Output the (X, Y) coordinate of the center of the cell containing the given text.  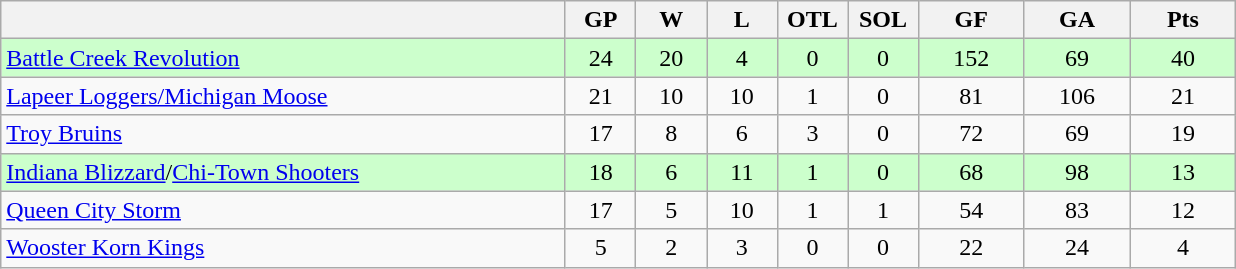
GA (1077, 20)
SOL (884, 20)
W (672, 20)
13 (1183, 172)
L (742, 20)
81 (971, 96)
Lapeer Loggers/Michigan Moose (284, 96)
OTL (812, 20)
68 (971, 172)
Troy Bruins (284, 134)
72 (971, 134)
Wooster Korn Kings (284, 248)
18 (600, 172)
106 (1077, 96)
GP (600, 20)
GF (971, 20)
2 (672, 248)
Indiana Blizzard/Chi-Town Shooters (284, 172)
8 (672, 134)
22 (971, 248)
83 (1077, 210)
Pts (1183, 20)
11 (742, 172)
Battle Creek Revolution (284, 58)
40 (1183, 58)
20 (672, 58)
12 (1183, 210)
19 (1183, 134)
Queen City Storm (284, 210)
98 (1077, 172)
54 (971, 210)
152 (971, 58)
